Output the [X, Y] coordinate of the center of the cell containing the given text.  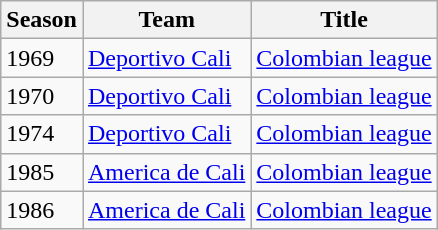
1974 [42, 134]
Team [166, 20]
Title [344, 20]
Season [42, 20]
1985 [42, 172]
1986 [42, 210]
1970 [42, 96]
1969 [42, 58]
